Return the (X, Y) coordinate for the center point of the cell that contains the specified text.  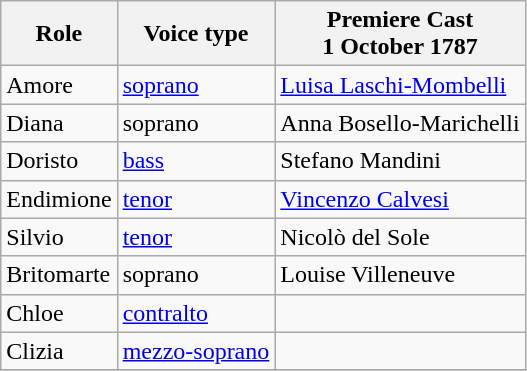
Clizia (59, 351)
Chloe (59, 313)
Anna Bosello-Marichelli (400, 123)
bass (196, 161)
Britomarte (59, 275)
Louise Villeneuve (400, 275)
contralto (196, 313)
Voice type (196, 34)
Stefano Mandini (400, 161)
Role (59, 34)
Silvio (59, 237)
mezzo-soprano (196, 351)
Endimione (59, 199)
Doristo (59, 161)
Amore (59, 85)
Nicolò del Sole (400, 237)
Vincenzo Calvesi (400, 199)
Diana (59, 123)
Premiere Cast1 October 1787 (400, 34)
Luisa Laschi-Mombelli (400, 85)
